Search for the cell housing the specified text and yield its [X, Y] center coordinate. 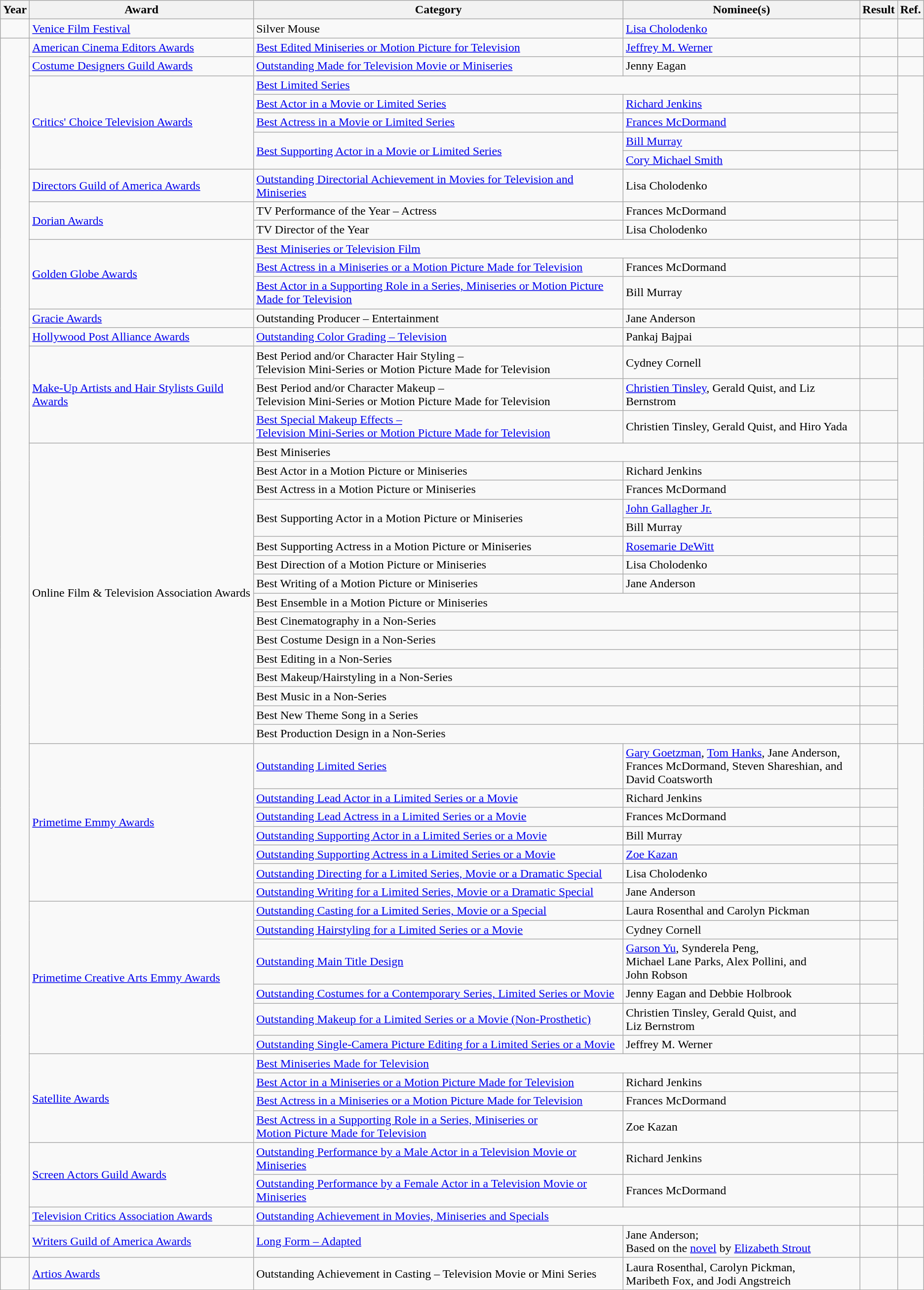
Best Special Makeup Effects – Television Mini-Series or Motion Picture Made for Television [438, 426]
Outstanding Hairstyling for a Limited Series or a Movie [438, 929]
Writers Guild of America Awards [142, 1242]
Best Supporting Actor in a Movie or Limited Series [438, 151]
Online Film & Television Association Awards [142, 593]
Best Actor in a Supporting Role in a Series, Miniseries or Motion Picture Made for Television [438, 293]
Outstanding Producer – Entertainment [438, 318]
Pankaj Bajpai [741, 337]
Best Supporting Actress in a Motion Picture or Miniseries [438, 546]
Television Critics Association Awards [142, 1216]
Make-Up Artists and Hair Stylists Guild Awards [142, 395]
Outstanding Color Grading – Television [438, 337]
Best Actress in a Movie or Limited Series [438, 122]
Best Actor in a Motion Picture or Miniseries [438, 471]
Rosemarie DeWitt [741, 546]
Outstanding Achievement in Casting – Television Movie or Mini Series [438, 1273]
Golden Globe Awards [142, 273]
Best Costume Design in a Non-Series [557, 640]
Award [142, 10]
Best Actor in a Miniseries or a Motion Picture Made for Television [438, 1082]
Best Supporting Actor in a Motion Picture or Miniseries [438, 518]
Outstanding Casting for a Limited Series, Movie or a Special [438, 911]
Best Editing in a Non-Series [557, 659]
Best Music in a Non-Series [557, 696]
Gracie Awards [142, 318]
Laura Rosenthal, Carolyn Pickman, Maribeth Fox, and Jodi Angstreich [741, 1273]
Best Cinematography in a Non-Series [557, 621]
Best Period and/or Character Hair Styling – Television Mini-Series or Motion Picture Made for Television [438, 362]
Critics' Choice Television Awards [142, 122]
Silver Mouse [438, 29]
Nominee(s) [741, 10]
Jane Anderson; Based on the novel by Elizabeth Strout [741, 1242]
Primetime Creative Arts Emmy Awards [142, 977]
Directors Guild of America Awards [142, 186]
Year [15, 10]
Outstanding Achievement in Movies, Miniseries and Specials [557, 1216]
Best Actress in a Supporting Role in a Series, Miniseries or Motion Picture Made for Television [438, 1126]
Artios Awards [142, 1273]
TV Director of the Year [438, 229]
Category [438, 10]
Garson Yu, Synderela Peng, Michael Lane Parks, Alex Pollini, and John Robson [741, 962]
Outstanding Supporting Actress in a Limited Series or a Movie [438, 854]
American Cinema Editors Awards [142, 47]
Outstanding Writing for a Limited Series, Movie or a Dramatic Special [438, 892]
Result [879, 10]
Best Actress in a Motion Picture or Miniseries [438, 490]
TV Performance of the Year – Actress [438, 211]
Outstanding Main Title Design [438, 962]
Outstanding Performance by a Female Actor in a Television Movie or Miniseries [438, 1190]
Outstanding Supporting Actor in a Limited Series or a Movie [438, 835]
Best Edited Miniseries or Motion Picture for Television [438, 47]
Best Miniseries [557, 452]
Gary Goetzman, Tom Hanks, Jane Anderson, Frances McDormand, Steven Shareshian, and David Coatsworth [741, 766]
Best Miniseries or Television Film [557, 248]
Best Actor in a Movie or Limited Series [438, 104]
Outstanding Directing for a Limited Series, Movie or a Dramatic Special [438, 873]
Screen Actors Guild Awards [142, 1175]
Venice Film Festival [142, 29]
Best Production Design in a Non-Series [557, 734]
Outstanding Costumes for a Contemporary Series, Limited Series or Movie [438, 994]
Best Limited Series [557, 85]
Best New Theme Song in a Series [557, 715]
Ref. [910, 10]
Long Form – Adapted [438, 1242]
Best Makeup/Hairstyling in a Non-Series [557, 678]
Dorian Awards [142, 220]
Hollywood Post Alliance Awards [142, 337]
Cory Michael Smith [741, 160]
Jenny Eagan and Debbie Holbrook [741, 994]
Outstanding Lead Actor in a Limited Series or a Movie [438, 798]
Jenny Eagan [741, 66]
Outstanding Makeup for a Limited Series or a Movie (Non-Prosthetic) [438, 1020]
Outstanding Directorial Achievement in Movies for Television and Miniseries [438, 186]
Satellite Awards [142, 1099]
Outstanding Lead Actress in a Limited Series or a Movie [438, 817]
Best Miniseries Made for Television [557, 1063]
Primetime Emmy Awards [142, 822]
Outstanding Made for Television Movie or Miniseries [438, 66]
Best Direction of a Motion Picture or Miniseries [438, 565]
Outstanding Single-Camera Picture Editing for a Limited Series or a Movie [438, 1045]
Best Period and/or Character Makeup – Television Mini-Series or Motion Picture Made for Television [438, 395]
Christien Tinsley, Gerald Quist, and Hiro Yada [741, 426]
Outstanding Performance by a Male Actor in a Television Movie or Miniseries [438, 1159]
Best Writing of a Motion Picture or Miniseries [438, 583]
Laura Rosenthal and Carolyn Pickman [741, 911]
John Gallagher Jr. [741, 508]
Best Ensemble in a Motion Picture or Miniseries [557, 603]
Costume Designers Guild Awards [142, 66]
Outstanding Limited Series [438, 766]
